Determine the [x, y] coordinate at the center of the cell enclosing the given text.  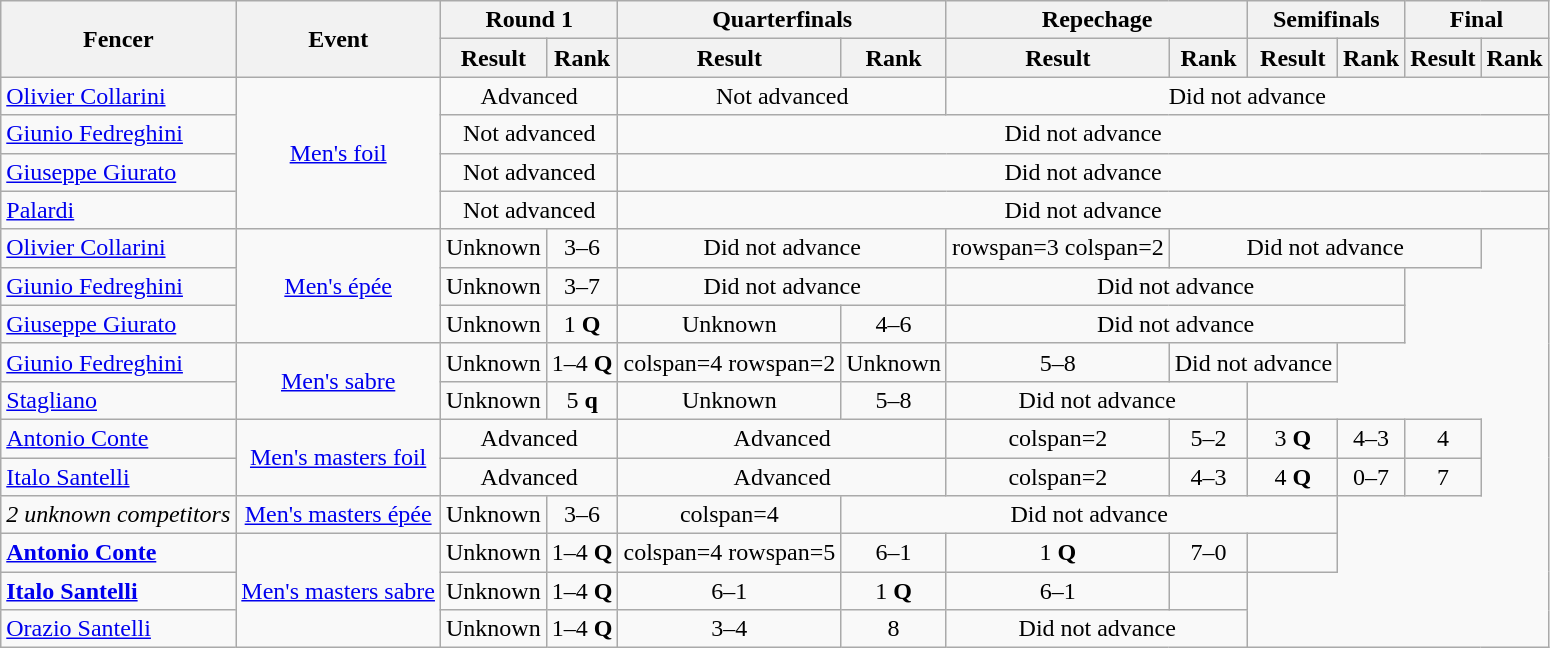
Men's épée [338, 286]
Men's masters sabre [338, 591]
Repechage [1096, 20]
8 [894, 629]
4–6 [894, 324]
5 q [582, 400]
rowspan=3 colspan=2 [1058, 248]
colspan=4 [730, 515]
colspan=4 rowspan=2 [730, 362]
Men's foil [338, 153]
Quarterfinals [782, 20]
Fencer [118, 39]
7 [1443, 477]
Orazio Santelli [118, 629]
Men's masters foil [338, 457]
2 unknown competitors [118, 515]
Men's masters épée [338, 515]
3–7 [582, 286]
5–2 [1208, 438]
4 Q [1293, 477]
Palardi [118, 210]
0–7 [1372, 477]
4 [1443, 438]
Final [1477, 20]
7–0 [1208, 553]
Semifinals [1326, 20]
colspan=4 rowspan=5 [730, 553]
Men's sabre [338, 381]
3–4 [730, 629]
3 Q [1293, 438]
Event [338, 39]
Stagliano [118, 400]
Round 1 [528, 20]
